Detect which cell encompasses the target text, then output its [X, Y] center coordinate. 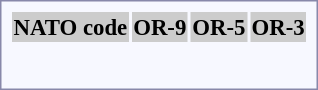
OR-5 [219, 27]
NATO code [70, 27]
OR-3 [278, 27]
OR-9 [160, 27]
